For the text-containing cell, return its midpoint in [X, Y] coordinate format. 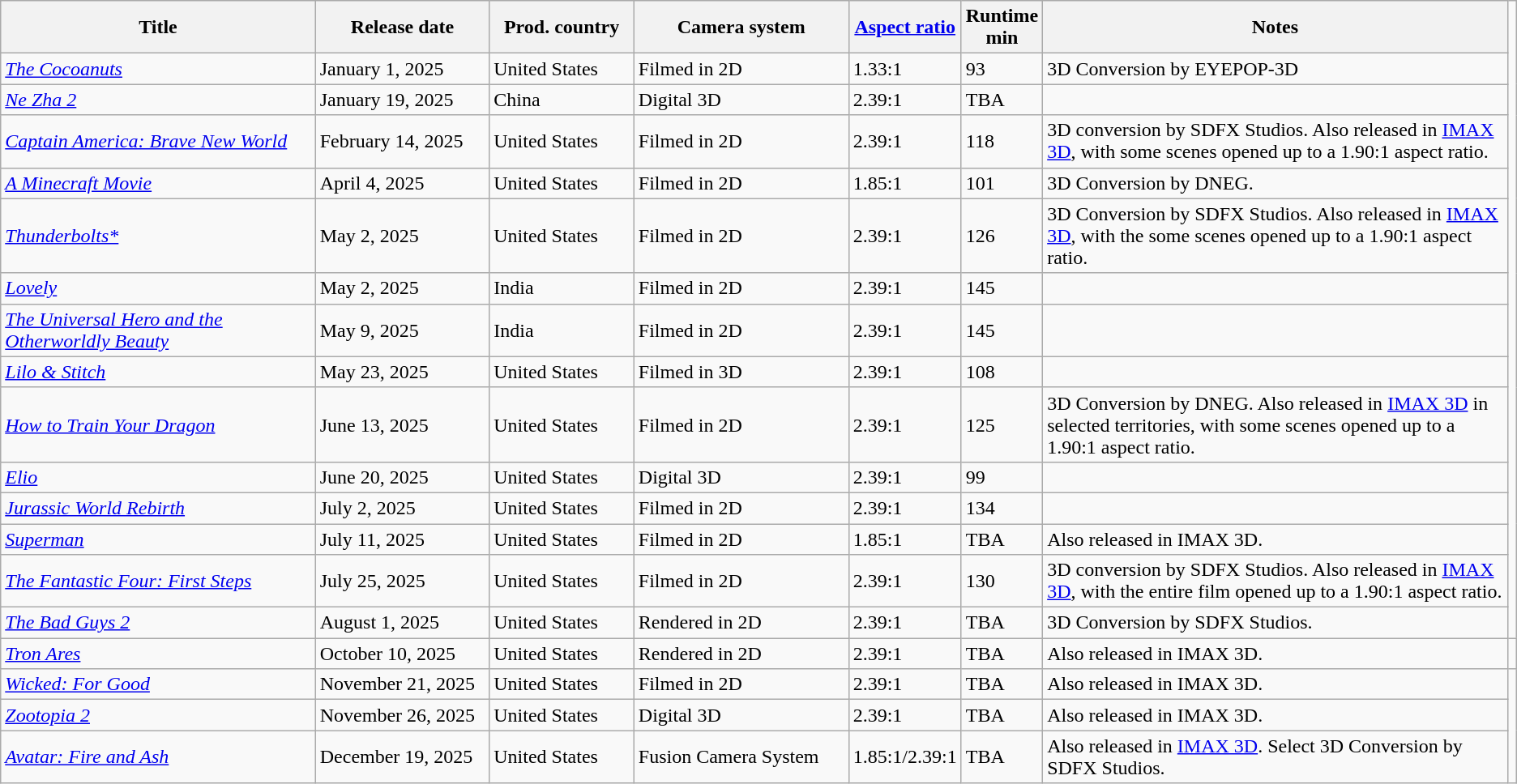
Lilo & Stitch [158, 372]
93 [1002, 69]
A Minecraft Movie [158, 183]
Runtime min [1002, 28]
Wicked: For Good [158, 684]
Jurassic World Rebirth [158, 508]
How to Train Your Dragon [158, 424]
Notes [1276, 28]
Elio [158, 477]
3D conversion by SDFX Studios. Also released in IMAX 3D, with some scenes opened up to a 1.90:1 aspect ratio. [1276, 141]
1.33:1 [904, 69]
Fusion Camera System [741, 756]
Thunderbolts* [158, 236]
Lovely [158, 288]
Aspect ratio [904, 28]
Ne Zha 2 [158, 100]
The Cocoanuts [158, 69]
November 26, 2025 [402, 715]
Avatar: Fire and Ash [158, 756]
125 [1002, 424]
June 13, 2025 [402, 424]
October 10, 2025 [402, 654]
126 [1002, 236]
3D Conversion by SDFX Studios. Also released in IMAX 3D, with the some scenes opened up to a 1.90:1 aspect ratio. [1276, 236]
Superman [158, 539]
July 25, 2025 [402, 582]
99 [1002, 477]
The Fantastic Four: First Steps [158, 582]
China [562, 100]
December 19, 2025 [402, 756]
Also released in IMAX 3D. Select 3D Conversion by SDFX Studios. [1276, 756]
3D Conversion by SDFX Studios. [1276, 623]
January 1, 2025 [402, 69]
The Bad Guys 2 [158, 623]
Prod. country [562, 28]
February 14, 2025 [402, 141]
July 2, 2025 [402, 508]
November 21, 2025 [402, 684]
Filmed in 3D [741, 372]
Zootopia 2 [158, 715]
Tron Ares [158, 654]
January 19, 2025 [402, 100]
Captain America: Brave New World [158, 141]
130 [1002, 582]
Release date [402, 28]
The Universal Hero and the Otherworldly Beauty [158, 330]
108 [1002, 372]
May 9, 2025 [402, 330]
June 20, 2025 [402, 477]
101 [1002, 183]
3D conversion by SDFX Studios. Also released in IMAX 3D, with the entire film opened up to a 1.90:1 aspect ratio. [1276, 582]
3D Conversion by EYEPOP-3D [1276, 69]
July 11, 2025 [402, 539]
1.85:1/2.39:1 [904, 756]
3D Conversion by DNEG. Also released in IMAX 3D in selected territories, with some scenes opened up to a 1.90:1 aspect ratio. [1276, 424]
134 [1002, 508]
April 4, 2025 [402, 183]
Camera system [741, 28]
Title [158, 28]
3D Conversion by DNEG. [1276, 183]
August 1, 2025 [402, 623]
118 [1002, 141]
May 23, 2025 [402, 372]
